Detect which cell encompasses the target text, then output its [X, Y] center coordinate. 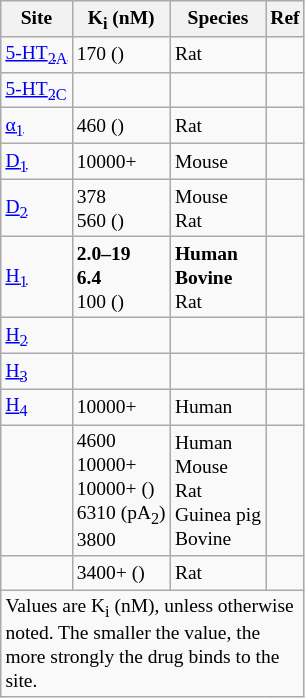
Ref [286, 19]
460 () [121, 126]
α1 [36, 126]
Mouse [218, 161]
5-HT2A [36, 54]
HumanMouseRatGuinea pigBovine [218, 491]
Site [36, 19]
D1 [36, 161]
D2 [36, 208]
HumanBovineRat [218, 276]
H4 [36, 407]
MouseRat [218, 208]
H2 [36, 336]
H3 [36, 371]
Human [218, 407]
378560 () [121, 208]
H1 [36, 276]
Values are Ki (nM), unless otherwise noted. The smaller the value, the more strongly the drug binds to the site. [152, 644]
3400+ () [121, 572]
2.0–196.4100 () [121, 276]
460010000+10000+ ()6310 (pA2)3800 [121, 491]
Species [218, 19]
5-HT2C [36, 90]
Ki (nM) [121, 19]
170 () [121, 54]
